Pinpoint the cell where the given text exists, returning its [X, Y] midpoint coordinate. 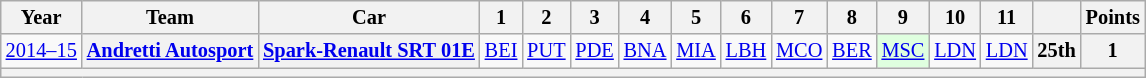
2 [546, 17]
9 [904, 17]
BER [852, 51]
BNA [646, 51]
7 [799, 17]
4 [646, 17]
5 [696, 17]
Spark-Renault SRT 01E [369, 51]
MSC [904, 51]
LBH [746, 51]
Car [369, 17]
Team [170, 17]
PDE [594, 51]
25th [1056, 51]
8 [852, 17]
Andretti Autosport [170, 51]
PUT [546, 51]
BEI [502, 51]
6 [746, 17]
2014–15 [42, 51]
Year [42, 17]
3 [594, 17]
MCO [799, 51]
MIA [696, 51]
11 [1007, 17]
Points [1113, 17]
10 [955, 17]
